Extract the [x, y] coordinate from the center of the cell holding the provided text.  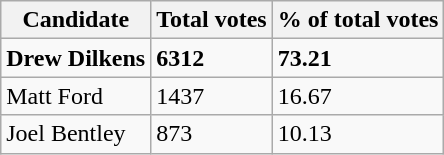
873 [212, 134]
Total votes [212, 20]
10.13 [358, 134]
1437 [212, 96]
Candidate [76, 20]
% of total votes [358, 20]
6312 [212, 58]
Matt Ford [76, 96]
Drew Dilkens [76, 58]
73.21 [358, 58]
Joel Bentley [76, 134]
16.67 [358, 96]
